Determine the (X, Y) coordinate at the center of the cell enclosing the given text.  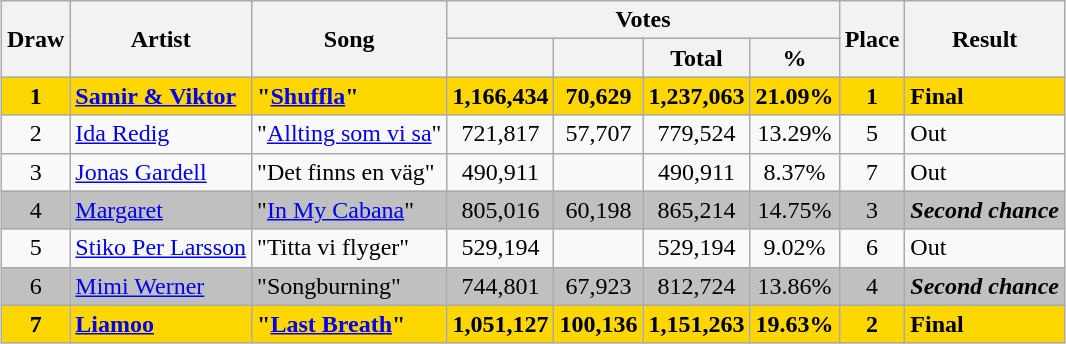
Mimi Werner (161, 286)
779,524 (696, 134)
"Titta vi flyger" (350, 248)
744,801 (500, 286)
21.09% (794, 96)
14.75% (794, 210)
Artist (161, 39)
865,214 (696, 210)
"In My Cabana" (350, 210)
9.02% (794, 248)
"Allting som vi sa" (350, 134)
Liamoo (161, 324)
70,629 (598, 96)
"Shuffla" (350, 96)
1,051,127 (500, 324)
Stiko Per Larsson (161, 248)
Result (985, 39)
"Songburning" (350, 286)
1,166,434 (500, 96)
Samir & Viktor (161, 96)
60,198 (598, 210)
805,016 (500, 210)
13.86% (794, 286)
Place (872, 39)
Votes (643, 20)
Jonas Gardell (161, 172)
"Det finns en väg" (350, 172)
812,724 (696, 286)
Total (696, 58)
1,237,063 (696, 96)
1,151,263 (696, 324)
Draw (35, 39)
19.63% (794, 324)
721,817 (500, 134)
Margaret (161, 210)
Ida Redig (161, 134)
"Last Breath" (350, 324)
Song (350, 39)
100,136 (598, 324)
57,707 (598, 134)
% (794, 58)
8.37% (794, 172)
13.29% (794, 134)
67,923 (598, 286)
